Output the (X, Y) coordinate of the center of the cell containing the given text.  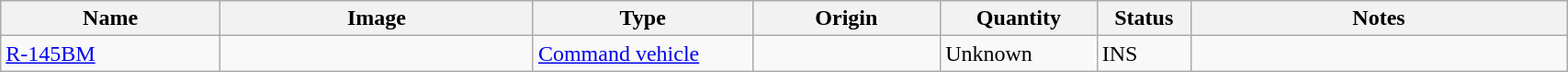
Unknown (1019, 54)
Type (643, 18)
Origin (847, 18)
INS (1144, 54)
Image (377, 18)
Notes (1378, 18)
Name (110, 18)
Quantity (1019, 18)
Command vehicle (643, 54)
R-145BM (110, 54)
Status (1144, 18)
